From the cell containing the given text, extract its center point as [x, y] coordinate. 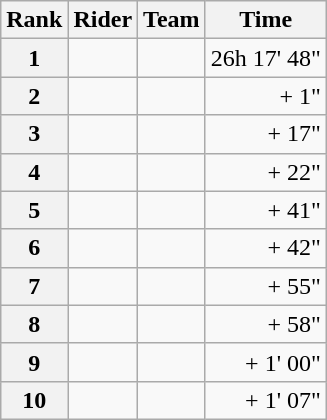
10 [34, 400]
7 [34, 286]
+ 22" [266, 172]
+ 55" [266, 286]
Team [172, 20]
1 [34, 58]
Rider [103, 20]
4 [34, 172]
Time [266, 20]
Rank [34, 20]
2 [34, 96]
+ 1' 00" [266, 362]
3 [34, 134]
+ 58" [266, 324]
6 [34, 248]
9 [34, 362]
+ 17" [266, 134]
8 [34, 324]
5 [34, 210]
+ 41" [266, 210]
+ 1" [266, 96]
+ 1' 07" [266, 400]
26h 17' 48" [266, 58]
+ 42" [266, 248]
